Capture the cell that displays the provided text and extract its (X, Y) central coordinate. 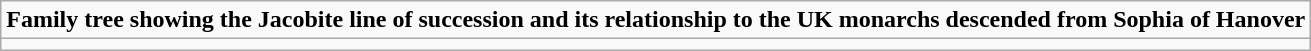
Family tree showing the Jacobite line of succession and its relationship to the UK monarchs descended from Sophia of Hanover (656, 20)
